Capture the cell that displays the provided text and extract its (X, Y) central coordinate. 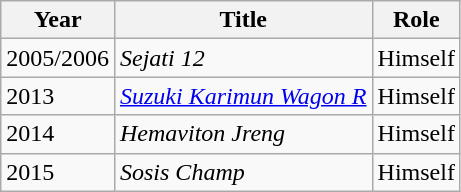
Sejati 12 (243, 58)
2005/2006 (58, 58)
2015 (58, 172)
Hemaviton Jreng (243, 134)
Year (58, 20)
Suzuki Karimun Wagon R (243, 96)
Role (416, 20)
2013 (58, 96)
Sosis Champ (243, 172)
Title (243, 20)
2014 (58, 134)
